Search for the cell housing the specified text and yield its [X, Y] center coordinate. 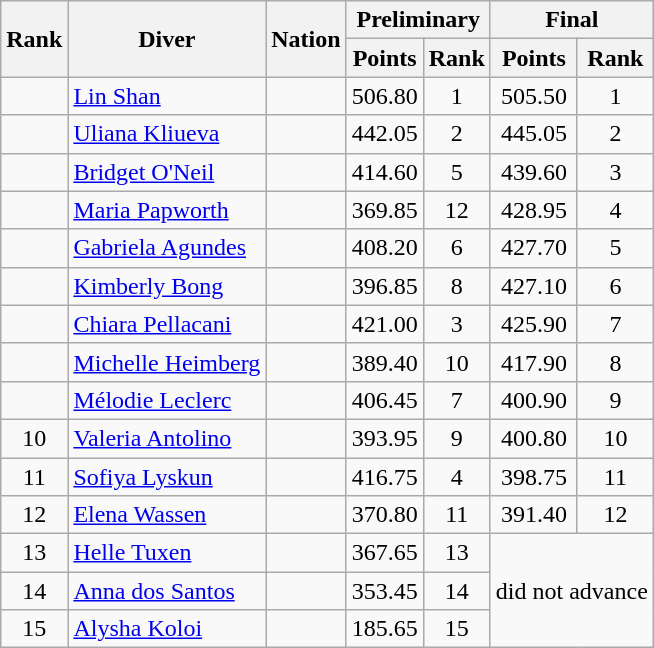
did not advance [572, 591]
445.05 [534, 134]
353.45 [384, 591]
Lin Shan [167, 96]
442.05 [384, 134]
Valeria Antolino [167, 438]
Sofiya Lyskun [167, 477]
Maria Papworth [167, 210]
400.90 [534, 400]
Diver [167, 39]
505.50 [534, 96]
Gabriela Agundes [167, 248]
396.85 [384, 286]
Preliminary [418, 20]
Uliana Kliueva [167, 134]
Helle Tuxen [167, 553]
369.85 [384, 210]
185.65 [384, 629]
Bridget O'Neil [167, 172]
Chiara Pellacani [167, 324]
367.65 [384, 553]
Final [572, 20]
Alysha Koloi [167, 629]
416.75 [384, 477]
Michelle Heimberg [167, 362]
389.40 [384, 362]
391.40 [534, 515]
427.70 [534, 248]
428.95 [534, 210]
425.90 [534, 324]
Nation [306, 39]
Mélodie Leclerc [167, 400]
406.45 [384, 400]
414.60 [384, 172]
Anna dos Santos [167, 591]
393.95 [384, 438]
408.20 [384, 248]
400.80 [534, 438]
Kimberly Bong [167, 286]
370.80 [384, 515]
398.75 [534, 477]
417.90 [534, 362]
421.00 [384, 324]
427.10 [534, 286]
Elena Wassen [167, 515]
506.80 [384, 96]
439.60 [534, 172]
